Determine the [X, Y] coordinate at the center of the cell enclosing the given text.  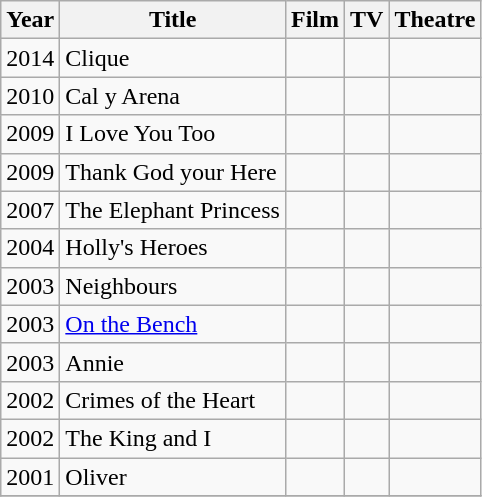
The King and I [173, 438]
2014 [30, 58]
2010 [30, 96]
I Love You Too [173, 134]
2001 [30, 477]
Thank God your Here [173, 172]
Oliver [173, 477]
TV [367, 20]
Cal y Arena [173, 96]
Annie [173, 362]
Neighbours [173, 286]
2004 [30, 248]
Crimes of the Heart [173, 400]
Year [30, 20]
Film [314, 20]
2007 [30, 210]
Theatre [435, 20]
Clique [173, 58]
On the Bench [173, 324]
The Elephant Princess [173, 210]
Title [173, 20]
Holly's Heroes [173, 248]
